Extract the [X, Y] coordinate from the center of the cell holding the provided text.  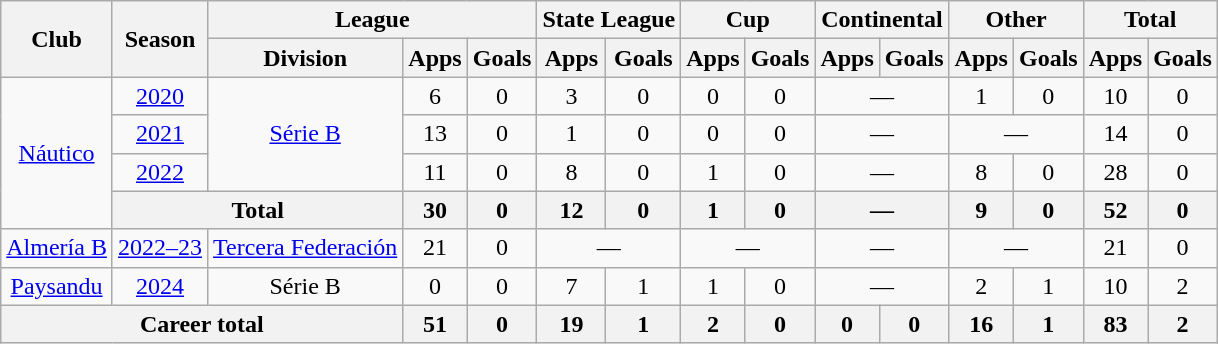
Tercera Federación [306, 248]
2024 [160, 286]
Other [1016, 20]
9 [981, 210]
League [372, 20]
2020 [160, 96]
14 [1115, 134]
Continental [882, 20]
6 [435, 96]
2022 [160, 172]
16 [981, 324]
30 [435, 210]
13 [435, 134]
19 [572, 324]
3 [572, 96]
7 [572, 286]
52 [1115, 210]
Division [306, 58]
Club [57, 39]
2021 [160, 134]
28 [1115, 172]
Career total [202, 324]
State League [609, 20]
Almería B [57, 248]
51 [435, 324]
Paysandu [57, 286]
Season [160, 39]
Náutico [57, 153]
83 [1115, 324]
12 [572, 210]
2022–23 [160, 248]
Cup [748, 20]
11 [435, 172]
